Detect which cell encompasses the target text, then output its [X, Y] center coordinate. 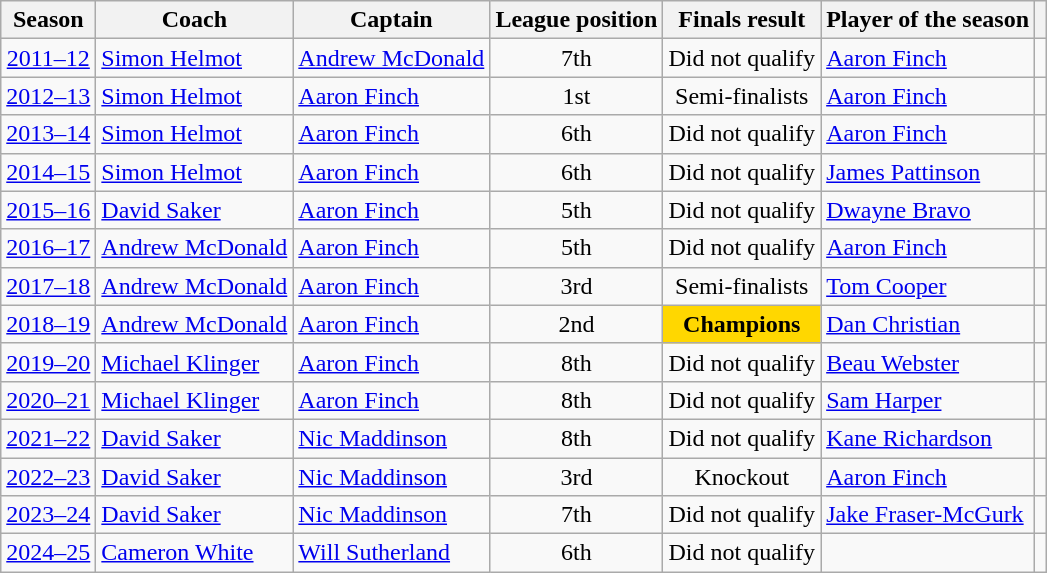
2018–19 [48, 324]
Champions [742, 324]
2011–12 [48, 58]
2014–15 [48, 172]
Coach [194, 20]
2016–17 [48, 248]
2023–24 [48, 515]
Dan Christian [928, 324]
2nd [576, 324]
2012–13 [48, 96]
2020–21 [48, 400]
Jake Fraser-McGurk [928, 515]
Beau Webster [928, 362]
2017–18 [48, 286]
2019–20 [48, 362]
Finals result [742, 20]
Sam Harper [928, 400]
2022–23 [48, 477]
2013–14 [48, 134]
Cameron White [194, 553]
Player of the season [928, 20]
James Pattinson [928, 172]
Captain [392, 20]
2021–22 [48, 438]
Dwayne Bravo [928, 210]
2015–16 [48, 210]
Will Sutherland [392, 553]
League position [576, 20]
Tom Cooper [928, 286]
1st [576, 96]
Season [48, 20]
Knockout [742, 477]
2024–25 [48, 553]
Kane Richardson [928, 438]
